Return the [x, y] coordinate for the center point of the cell that contains the specified text.  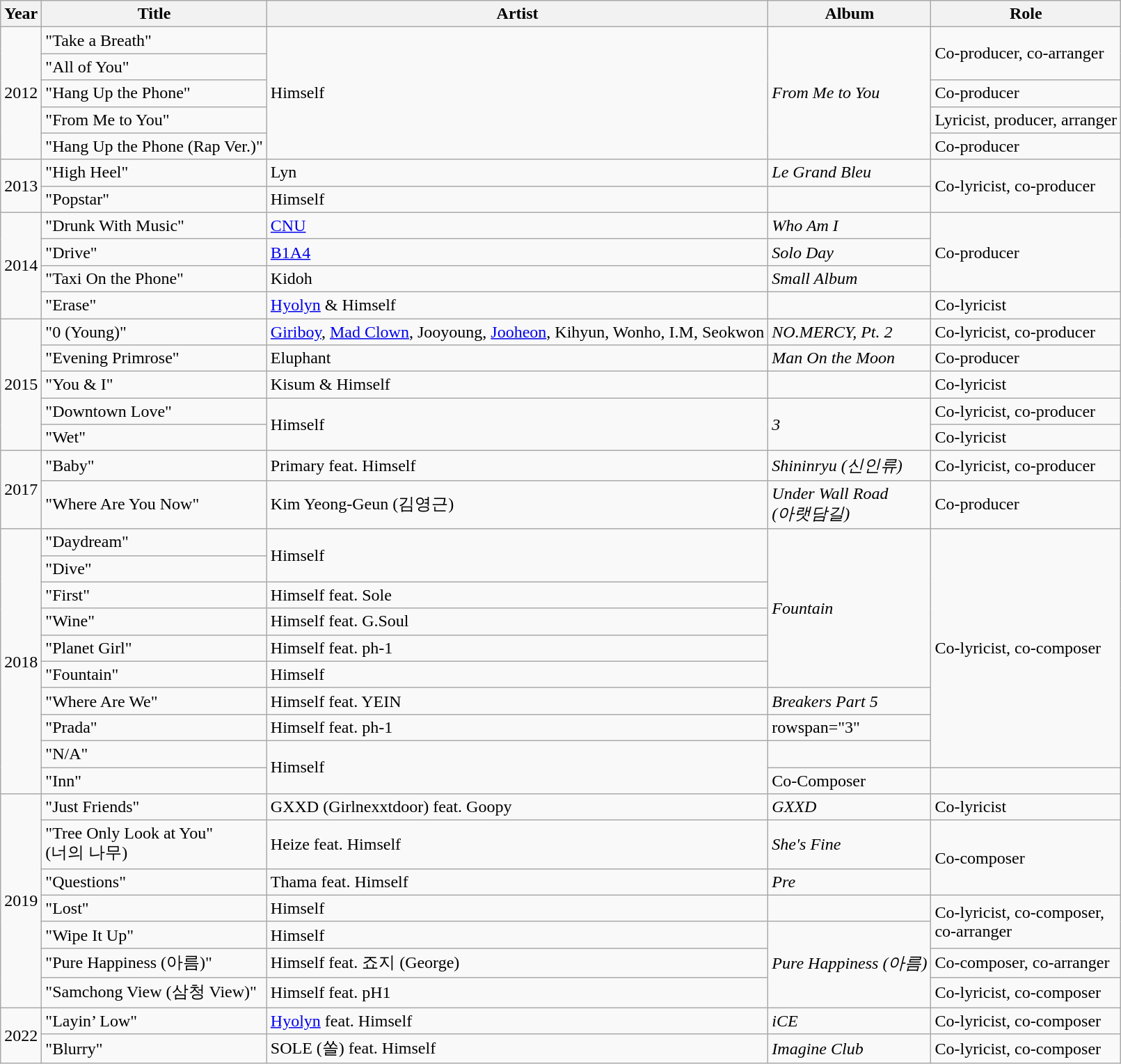
"All of You" [154, 67]
Pre [850, 882]
Year [21, 14]
Imagine Club [850, 1049]
Pure Happiness (아름) [850, 964]
Le Grand Bleu [850, 173]
"0 (Young)" [154, 332]
"Tree Only Look at You"(너의 나무) [154, 845]
"Blurry" [154, 1049]
"Hang Up the Phone (Rap Ver.)" [154, 146]
"Dive" [154, 569]
CNU [517, 225]
"Planet Girl" [154, 648]
"Baby" [154, 466]
"Evening Primrose" [154, 358]
Lyricist, producer, arranger [1026, 120]
"Daydream" [154, 542]
Title [154, 14]
"Take a Breath" [154, 40]
GXXD (Girlnexxtdoor) feat. Goopy [517, 807]
Himself feat. G.Soul [517, 621]
2019 [21, 900]
Shininryu (신인류) [850, 466]
"Drive" [154, 252]
Lyn [517, 173]
"Inn" [154, 780]
Kisum & Himself [517, 385]
Kim Yeong-Geun (김영근) [517, 505]
Himself feat. Sole [517, 595]
"First" [154, 595]
"N/A" [154, 754]
2014 [21, 265]
"Where Are You Now" [154, 505]
Himself feat. 죠지 (George) [517, 963]
Co-producer, co-arranger [1026, 54]
GXXD [850, 807]
rowspan="3" [850, 727]
Role [1026, 14]
Co-lyricist, co-composer,co-arranger [1026, 921]
From Me to You [850, 93]
"Fountain" [154, 674]
Co-composer, co-arranger [1026, 963]
Heize feat. Himself [517, 845]
2018 [21, 661]
"Downtown Love" [154, 411]
NO.MERCY, Pt. 2 [850, 332]
"From Me to You" [154, 120]
"Wet" [154, 438]
"You & I" [154, 385]
Himself feat. YEIN [517, 701]
Primary feat. Himself [517, 466]
Fountain [850, 608]
2017 [21, 490]
SOLE (쏠) feat. Himself [517, 1049]
"Wipe It Up" [154, 935]
"Lost" [154, 908]
Thama feat. Himself [517, 882]
Man On the Moon [850, 358]
"Wine" [154, 621]
Co-composer [1026, 858]
Artist [517, 14]
Small Album [850, 278]
"Prada" [154, 727]
Under Wall Road(아랫담길) [850, 505]
Hyolyn & Himself [517, 305]
Breakers Part 5 [850, 701]
"Pure Happiness (아름)" [154, 963]
Himself feat. pH1 [517, 992]
Solo Day [850, 252]
"Erase" [154, 305]
"Just Friends" [154, 807]
iCE [850, 1021]
2015 [21, 385]
"Taxi On the Phone" [154, 278]
Who Am I [850, 225]
Co-Composer [850, 780]
"Popstar" [154, 199]
Kidoh [517, 278]
2022 [21, 1035]
"Where Are We" [154, 701]
"Layin’ Low" [154, 1021]
"Hang Up the Phone" [154, 93]
"Samchong View (삼청 View)" [154, 992]
"Drunk With Music" [154, 225]
She's Fine [850, 845]
"High Heel" [154, 173]
2013 [21, 186]
Giriboy, Mad Clown, Jooyoung, Jooheon, Kihyun, Wonho, I.M, Seokwon [517, 332]
Hyolyn feat. Himself [517, 1021]
Eluphant [517, 358]
3 [850, 424]
B1A4 [517, 252]
Album [850, 14]
"Questions" [154, 882]
2012 [21, 93]
